Return [x, y] of the center of cell containing provided text 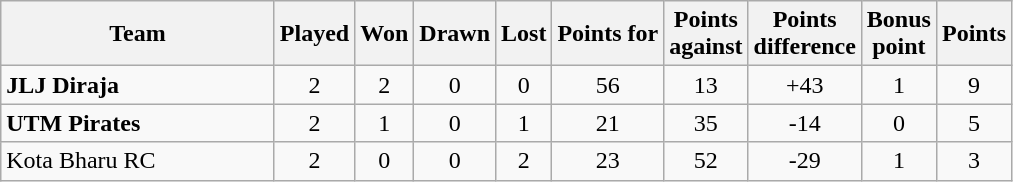
Points [974, 34]
9 [974, 85]
Kota Bharu RC [138, 161]
5 [974, 123]
-14 [804, 123]
3 [974, 161]
Points for [608, 34]
Team [138, 34]
Lost [524, 34]
Pointsagainst [706, 34]
35 [706, 123]
+43 [804, 85]
21 [608, 123]
23 [608, 161]
JLJ Diraja [138, 85]
-29 [804, 161]
Won [384, 34]
UTM Pirates [138, 123]
Pointsdifference [804, 34]
Played [314, 34]
13 [706, 85]
56 [608, 85]
52 [706, 161]
Drawn [455, 34]
Bonuspoint [898, 34]
